Scan for the cell matching the given text and deliver its [X, Y] coordinate at center. 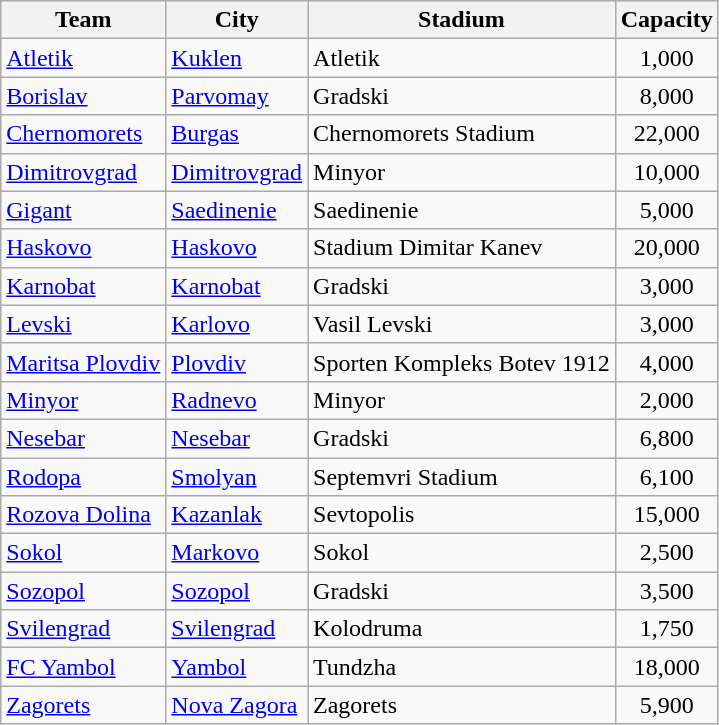
10,000 [666, 172]
5,900 [666, 705]
Stadium Dimitar Kanev [462, 248]
Karlovo [237, 324]
18,000 [666, 667]
Parvomay [237, 96]
6,800 [666, 438]
Septemvri Stadium [462, 477]
Kuklen [237, 58]
Levski [84, 324]
FC Yambol [84, 667]
Radnevo [237, 400]
Capacity [666, 20]
Nova Zagora [237, 705]
Chernomorets Stadium [462, 134]
Markovo [237, 553]
Team [84, 20]
Vasil Levski [462, 324]
Smolyan [237, 477]
Stadium [462, 20]
1,000 [666, 58]
Maritsa Plovdiv [84, 362]
Yambol [237, 667]
6,100 [666, 477]
3,500 [666, 591]
2,000 [666, 400]
22,000 [666, 134]
Sevtopolis [462, 515]
15,000 [666, 515]
Sporten Kompleks Botev 1912 [462, 362]
City [237, 20]
Burgas [237, 134]
Chernomorets [84, 134]
Kazanlak [237, 515]
Tundzha [462, 667]
2,500 [666, 553]
Plovdiv [237, 362]
Kolodruma [462, 629]
Rozova Dolina [84, 515]
8,000 [666, 96]
Rodopa [84, 477]
Gigant [84, 210]
5,000 [666, 210]
4,000 [666, 362]
20,000 [666, 248]
Borislav [84, 96]
1,750 [666, 629]
